Provide the [X, Y] coordinate of the cell's center where the given text is located.  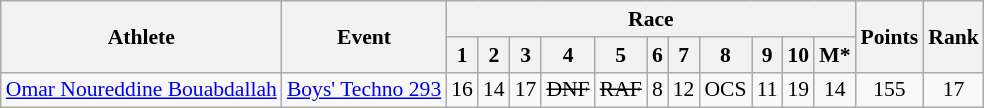
Athlete [142, 36]
6 [658, 55]
Points [890, 36]
RAF [621, 90]
3 [526, 55]
12 [684, 90]
10 [799, 55]
9 [768, 55]
Event [364, 36]
11 [768, 90]
155 [890, 90]
7 [684, 55]
DNF [568, 90]
16 [462, 90]
2 [494, 55]
Rank [954, 36]
M* [834, 55]
1 [462, 55]
Omar Noureddine Bouabdallah [142, 90]
5 [621, 55]
OCS [725, 90]
Race [650, 19]
Boys' Techno 293 [364, 90]
4 [568, 55]
19 [799, 90]
